Provide the (X, Y) coordinate of the cell's center where the given text is located.  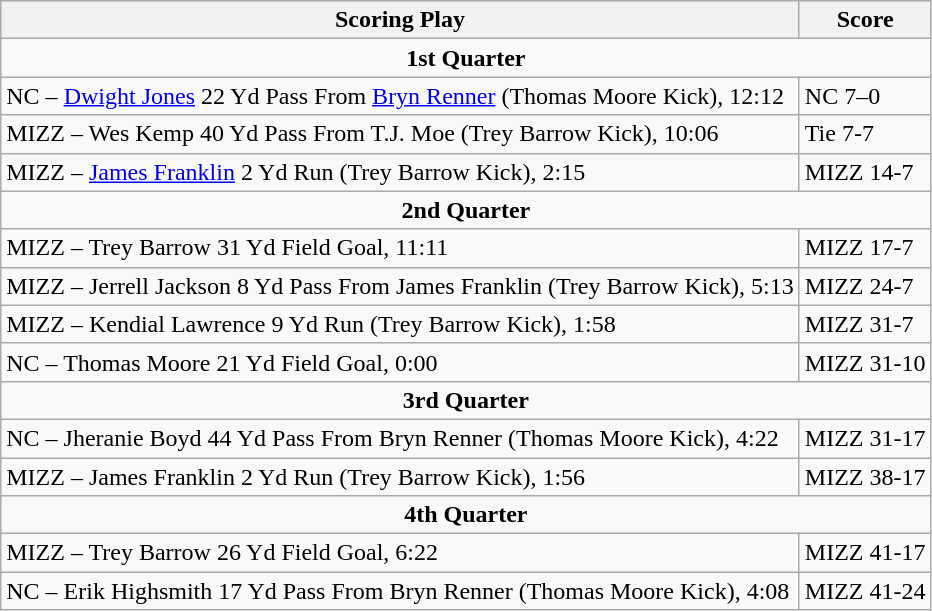
MIZZ 41-17 (865, 553)
MIZZ – Trey Barrow 26 Yd Field Goal, 6:22 (400, 553)
NC 7–0 (865, 96)
NC – Jheranie Boyd 44 Yd Pass From Bryn Renner (Thomas Moore Kick), 4:22 (400, 438)
3rd Quarter (466, 400)
Tie 7-7 (865, 134)
MIZZ 24-7 (865, 286)
MIZZ 31-7 (865, 324)
MIZZ – James Franklin 2 Yd Run (Trey Barrow Kick), 2:15 (400, 172)
MIZZ 14-7 (865, 172)
NC – Thomas Moore 21 Yd Field Goal, 0:00 (400, 362)
Score (865, 20)
MIZZ – Jerrell Jackson 8 Yd Pass From James Franklin (Trey Barrow Kick), 5:13 (400, 286)
MIZZ – Trey Barrow 31 Yd Field Goal, 11:11 (400, 248)
Scoring Play (400, 20)
MIZZ 38-17 (865, 477)
MIZZ – Wes Kemp 40 Yd Pass From T.J. Moe (Trey Barrow Kick), 10:06 (400, 134)
MIZZ 41-24 (865, 591)
MIZZ 31-17 (865, 438)
4th Quarter (466, 515)
MIZZ 31-10 (865, 362)
1st Quarter (466, 58)
MIZZ – Kendial Lawrence 9 Yd Run (Trey Barrow Kick), 1:58 (400, 324)
NC – Erik Highsmith 17 Yd Pass From Bryn Renner (Thomas Moore Kick), 4:08 (400, 591)
2nd Quarter (466, 210)
NC – Dwight Jones 22 Yd Pass From Bryn Renner (Thomas Moore Kick), 12:12 (400, 96)
MIZZ 17-7 (865, 248)
MIZZ – James Franklin 2 Yd Run (Trey Barrow Kick), 1:56 (400, 477)
